Capture the cell that displays the provided text and extract its [x, y] central coordinate. 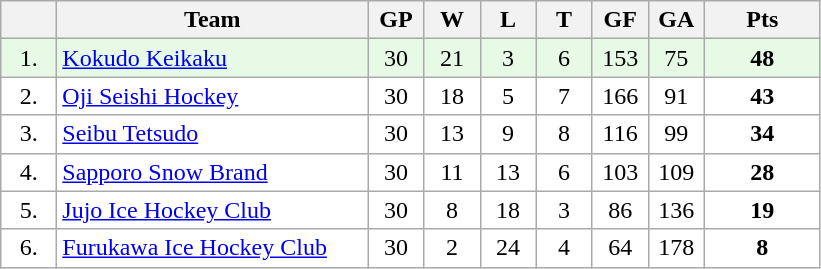
86 [620, 210]
91 [676, 96]
116 [620, 134]
19 [762, 210]
Furukawa Ice Hockey Club [212, 248]
GP [396, 20]
24 [508, 248]
103 [620, 172]
109 [676, 172]
34 [762, 134]
2 [452, 248]
5 [508, 96]
4 [564, 248]
1. [29, 58]
3. [29, 134]
6. [29, 248]
Jujo Ice Hockey Club [212, 210]
43 [762, 96]
75 [676, 58]
11 [452, 172]
Team [212, 20]
4. [29, 172]
Sapporo Snow Brand [212, 172]
L [508, 20]
21 [452, 58]
153 [620, 58]
5. [29, 210]
28 [762, 172]
T [564, 20]
99 [676, 134]
7 [564, 96]
Pts [762, 20]
64 [620, 248]
48 [762, 58]
2. [29, 96]
GF [620, 20]
W [452, 20]
166 [620, 96]
Kokudo Keikaku [212, 58]
178 [676, 248]
136 [676, 210]
GA [676, 20]
Seibu Tetsudo [212, 134]
Oji Seishi Hockey [212, 96]
9 [508, 134]
